Provide the [x, y] coordinate of the cell's center where the given text is located.  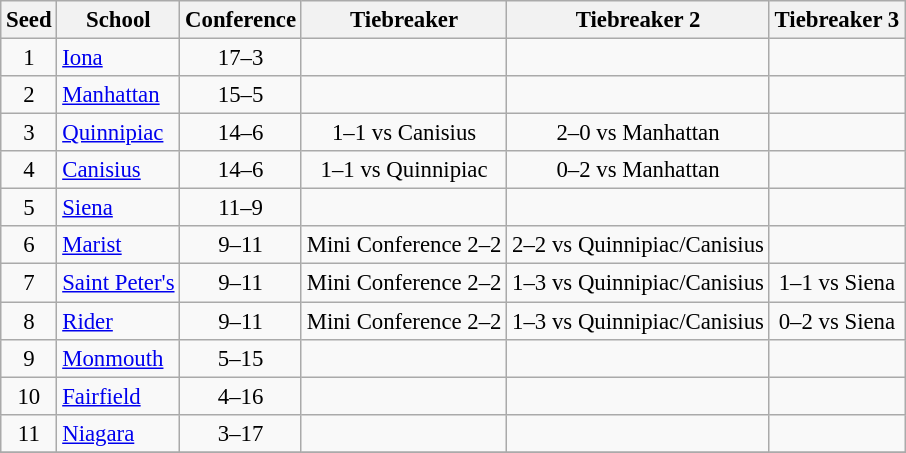
1 [29, 58]
Quinnipiac [118, 133]
15–5 [241, 95]
5–15 [241, 358]
11–9 [241, 208]
1–1 vs Siena [836, 283]
Canisius [118, 170]
Tiebreaker [404, 20]
Saint Peter's [118, 283]
2–0 vs Manhattan [638, 133]
3–17 [241, 433]
Niagara [118, 433]
5 [29, 208]
Tiebreaker 3 [836, 20]
10 [29, 396]
2–2 vs Quinnipiac/Canisius [638, 245]
7 [29, 283]
Siena [118, 208]
2 [29, 95]
1–1 vs Canisius [404, 133]
School [118, 20]
Seed [29, 20]
Marist [118, 245]
17–3 [241, 58]
4 [29, 170]
Rider [118, 321]
8 [29, 321]
4–16 [241, 396]
0–2 vs Siena [836, 321]
Fairfield [118, 396]
1–1 vs Quinnipiac [404, 170]
0–2 vs Manhattan [638, 170]
6 [29, 245]
Conference [241, 20]
Tiebreaker 2 [638, 20]
9 [29, 358]
Manhattan [118, 95]
Iona [118, 58]
Monmouth [118, 358]
11 [29, 433]
3 [29, 133]
